Identify which cell holds the provided text, then report its [X, Y] central coordinate. 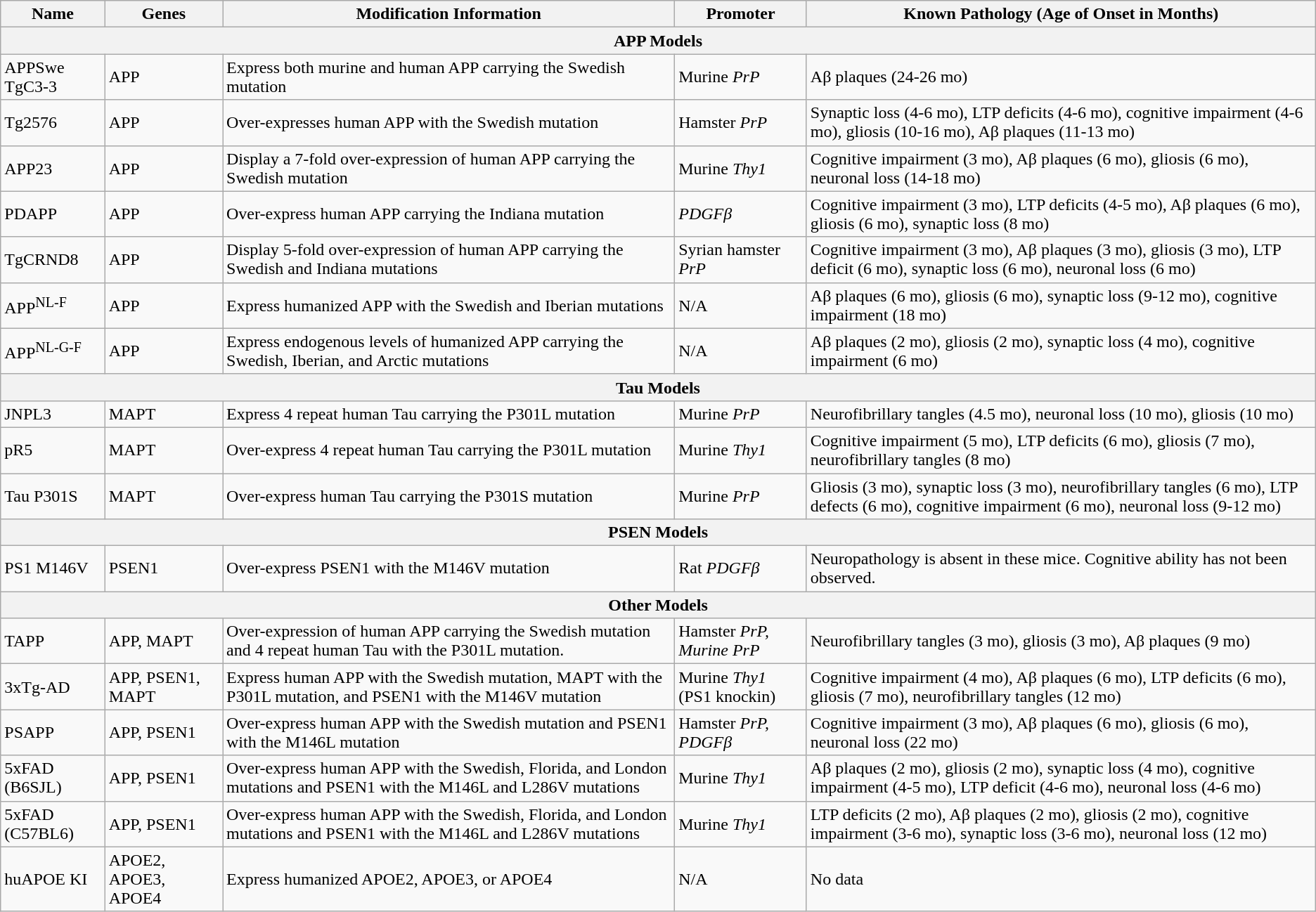
Display 5-fold over-expression of human APP carrying the Swedish and Indiana mutations [449, 260]
APP, MAPT [163, 641]
Aβ plaques (24-26 mo) [1061, 77]
Synaptic loss (4-6 mo), LTP deficits (4-6 mo), cognitive impairment (4-6 mo), gliosis (10-16 mo), Aβ plaques (11-13 mo) [1061, 122]
APP23 [53, 169]
Over-expression of human APP carrying the Swedish mutation and 4 repeat human Tau with the P301L mutation. [449, 641]
Syrian hamster PrP [741, 260]
Cognitive impairment (3 mo), Aβ plaques (6 mo), gliosis (6 mo), neuronal loss (22 mo) [1061, 732]
Over-express human APP carrying the Indiana mutation [449, 214]
Neurofibrillary tangles (4.5 mo), neuronal loss (10 mo), gliosis (10 mo) [1061, 414]
Cognitive impairment (3 mo), Aβ plaques (3 mo), gliosis (3 mo), LTP deficit (6 mo), synaptic loss (6 mo), neuronal loss (6 mo) [1061, 260]
Express both murine and human APP carrying the Swedish mutation [449, 77]
Over-expresses human APP with the Swedish mutation [449, 122]
Hamster PrP [741, 122]
Hamster PrP, PDGFβ [741, 732]
Gliosis (3 mo), synaptic loss (3 mo), neurofibrillary tangles (6 mo), LTP defects (6 mo), cognitive impairment (6 mo), neuronal loss (9-12 mo) [1061, 496]
Other Models [658, 605]
Express endogenous levels of humanized APP carrying the Swedish, Iberian, and Arctic mutations [449, 351]
Over-express 4 repeat human Tau carrying the P301L mutation [449, 450]
5xFAD (B6SJL) [53, 779]
Modification Information [449, 14]
huAPOE KI [53, 879]
APPNL-G-F [53, 351]
PSEN Models [658, 533]
Known Pathology (Age of Onset in Months) [1061, 14]
Hamster PrP, Murine PrP [741, 641]
TgCRND8 [53, 260]
Rat PDGFβ [741, 569]
PDGFβ [741, 214]
Tau P301S [53, 496]
PDAPP [53, 214]
Express humanized APP with the Swedish and Iberian mutations [449, 305]
APPSwe TgC3-3 [53, 77]
Promoter [741, 14]
APP, PSEN1, MAPT [163, 687]
PS1 M146V [53, 569]
No data [1061, 879]
Over-express human APP with the Swedish mutation and PSEN1 with the M146L mutation [449, 732]
LTP deficits (2 mo), Aβ plaques (2 mo), gliosis (2 mo), cognitive impairment (3-6 mo), synaptic loss (3-6 mo), neuronal loss (12 mo) [1061, 823]
Tau Models [658, 387]
Aβ plaques (2 mo), gliosis (2 mo), synaptic loss (4 mo), cognitive impairment (4-5 mo), LTP deficit (4-6 mo), neuronal loss (4-6 mo) [1061, 779]
Cognitive impairment (4 mo), Aβ plaques (6 mo), LTP deficits (6 mo), gliosis (7 mo), neurofibrillary tangles (12 mo) [1061, 687]
pR5 [53, 450]
Neuropathology is absent in these mice. Cognitive ability has not been observed. [1061, 569]
APOE2, APOE3, APOE4 [163, 879]
Murine Thy1 (PS1 knockin) [741, 687]
Cognitive impairment (3 mo), LTP deficits (4-5 mo), Aβ plaques (6 mo), gliosis (6 mo), synaptic loss (8 mo) [1061, 214]
Tg2576 [53, 122]
Over-express PSEN1 with the M146V mutation [449, 569]
Cognitive impairment (5 mo), LTP deficits (6 mo), gliosis (7 mo), neurofibrillary tangles (8 mo) [1061, 450]
PSEN1 [163, 569]
Over-express human Tau carrying the P301S mutation [449, 496]
Neurofibrillary tangles (3 mo), gliosis (3 mo), Aβ plaques (9 mo) [1061, 641]
5xFAD (C57BL6) [53, 823]
Aβ plaques (6 mo), gliosis (6 mo), synaptic loss (9-12 mo), cognitive impairment (18 mo) [1061, 305]
Genes [163, 14]
Cognitive impairment (3 mo), Aβ plaques (6 mo), gliosis (6 mo), neuronal loss (14-18 mo) [1061, 169]
Display a 7-fold over-expression of human APP carrying the Swedish mutation [449, 169]
JNPL3 [53, 414]
Express human APP with the Swedish mutation, MAPT with the P301L mutation, and PSEN1 with the M146V mutation [449, 687]
APPNL-F [53, 305]
PSAPP [53, 732]
Express humanized APOE2, APOE3, or APOE4 [449, 879]
APP Models [658, 41]
Name [53, 14]
Aβ plaques (2 mo), gliosis (2 mo), synaptic loss (4 mo), cognitive impairment (6 mo) [1061, 351]
TAPP [53, 641]
3xTg-AD [53, 687]
Express 4 repeat human Tau carrying the P301L mutation [449, 414]
